Determine the (x, y) coordinate at the center of the cell enclosing the given text.  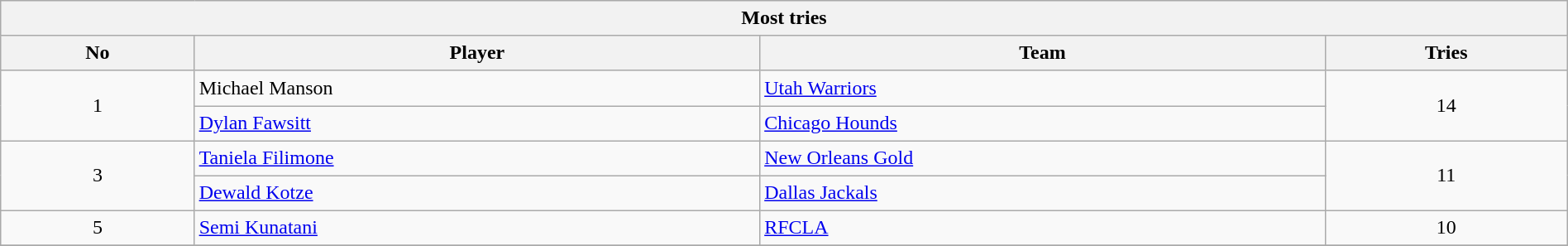
Tries (1446, 53)
Player (477, 53)
Team (1043, 53)
Chicago Hounds (1043, 123)
10 (1446, 228)
New Orleans Gold (1043, 158)
RFCLA (1043, 228)
Most tries (784, 18)
1 (98, 106)
Dewald Kotze (477, 193)
Utah Warriors (1043, 88)
11 (1446, 176)
Dylan Fawsitt (477, 123)
5 (98, 228)
Michael Manson (477, 88)
Taniela Filimone (477, 158)
14 (1446, 106)
3 (98, 176)
No (98, 53)
Semi Kunatani (477, 228)
Dallas Jackals (1043, 193)
